Pinpoint the cell where the given text exists, returning its (x, y) midpoint coordinate. 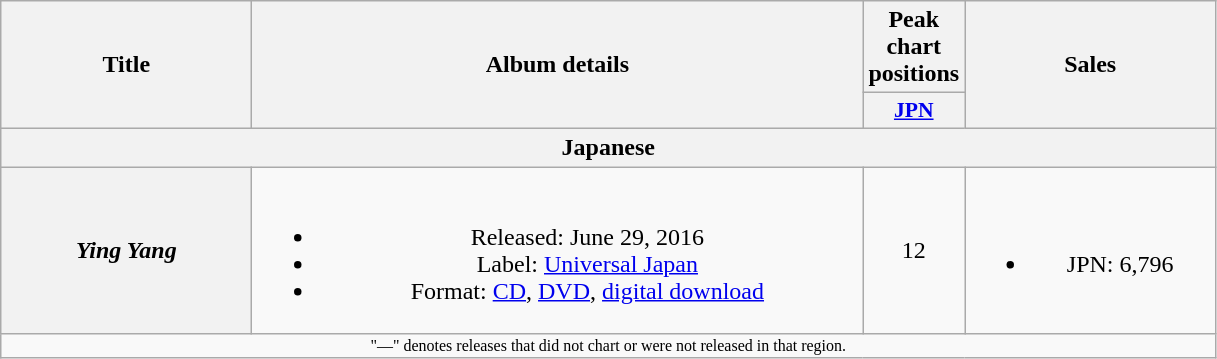
Ying Yang (126, 250)
Peak chart positions (914, 47)
JPN (914, 111)
Sales (1090, 65)
Album details (558, 65)
Released: June 29, 2016Label: Universal JapanFormat: CD, DVD, digital download (558, 250)
JPN: 6,796 (1090, 250)
Japanese (608, 147)
Title (126, 65)
"—" denotes releases that did not chart or were not released in that region. (608, 346)
12 (914, 250)
